Identify which cell holds the provided text, then report its [X, Y] central coordinate. 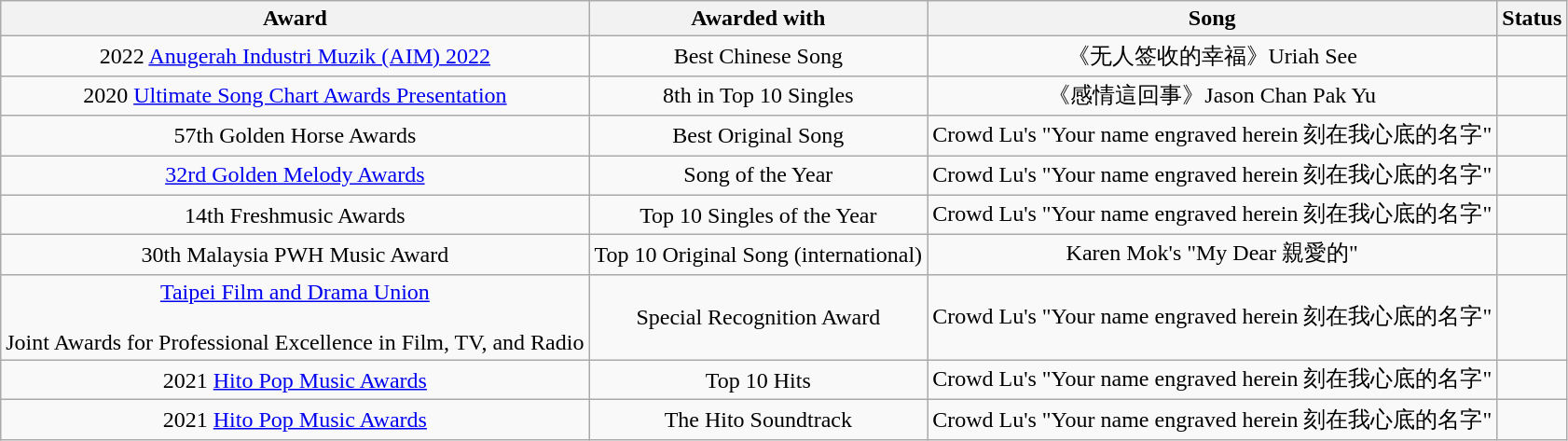
Award [295, 19]
57th Golden Horse Awards [295, 136]
Song [1212, 19]
8th in Top 10 Singles [759, 95]
Song of the Year [759, 175]
2020 Ultimate Song Chart Awards Presentation [295, 95]
30th Malaysia PWH Music Award [295, 255]
Special Recognition Award [759, 317]
Awarded with [759, 19]
The Hito Soundtrack [759, 420]
《感情這回事》Jason Chan Pak Yu [1212, 95]
14th Freshmusic Awards [295, 214]
Top 10 Singles of the Year [759, 214]
32rd Golden Melody Awards [295, 175]
Top 10 Hits [759, 380]
Status [1533, 19]
Best Original Song [759, 136]
Taipei Film and Drama Union Joint Awards for Professional Excellence in Film, TV, and Radio [295, 317]
《无人签收的幸福》Uriah See [1212, 56]
Best Chinese Song [759, 56]
2022 Anugerah Industri Muzik (AIM) 2022 [295, 56]
Top 10 Original Song (international) [759, 255]
Karen Mok's "My Dear 親愛的" [1212, 255]
